Output the [X, Y] coordinate of the center of the cell containing the given text.  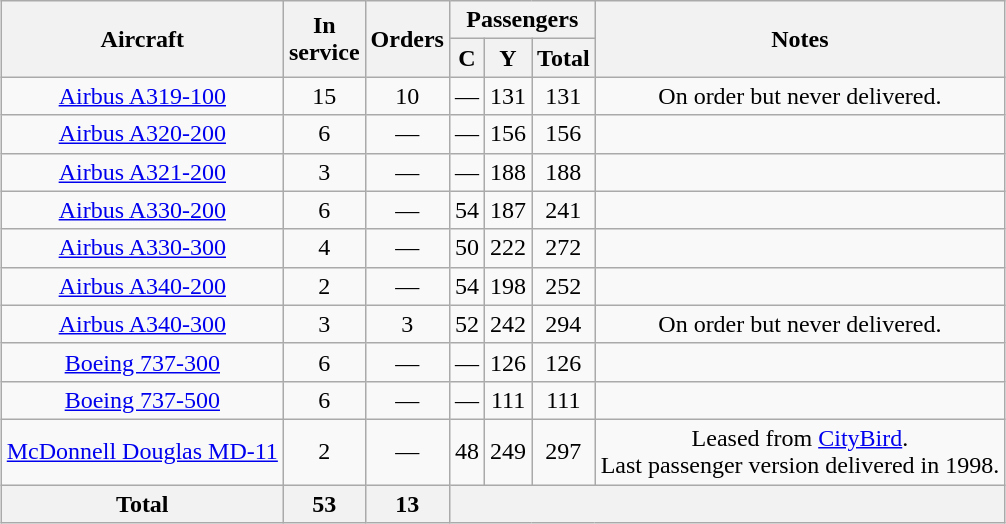
Passengers [522, 20]
Boeing 737-500 [142, 400]
48 [466, 452]
252 [564, 286]
Orders [407, 39]
Y [508, 58]
Airbus A330-200 [142, 210]
249 [508, 452]
Boeing 737-300 [142, 362]
In service [324, 39]
187 [508, 210]
Leased from CityBird.Last passenger version delivered in 1998. [800, 452]
50 [466, 248]
198 [508, 286]
Airbus A340-300 [142, 324]
241 [564, 210]
4 [324, 248]
52 [466, 324]
294 [564, 324]
53 [324, 503]
Airbus A330-300 [142, 248]
297 [564, 452]
Airbus A319-100 [142, 96]
McDonnell Douglas MD-11 [142, 452]
222 [508, 248]
272 [564, 248]
13 [407, 503]
Airbus A321-200 [142, 172]
242 [508, 324]
Aircraft [142, 39]
Notes [800, 39]
C [466, 58]
Airbus A320-200 [142, 134]
15 [324, 96]
Airbus A340-200 [142, 286]
10 [407, 96]
